Capture the cell that displays the provided text and extract its (X, Y) central coordinate. 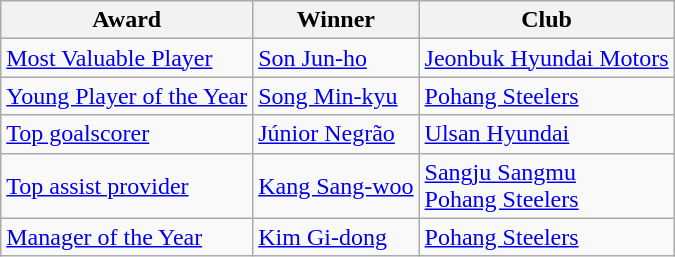
Son Jun-ho (336, 58)
Club (546, 20)
Ulsan Hyundai (546, 134)
Award (127, 20)
Jeonbuk Hyundai Motors (546, 58)
Winner (336, 20)
Song Min-kyu (336, 96)
Sangju Sangmu Pohang Steelers (546, 186)
Kim Gi-dong (336, 237)
Manager of the Year (127, 237)
Top assist provider (127, 186)
Young Player of the Year (127, 96)
Most Valuable Player (127, 58)
Kang Sang-woo (336, 186)
Júnior Negrão (336, 134)
Top goalscorer (127, 134)
